Search for the cell housing the specified text and yield its (X, Y) center coordinate. 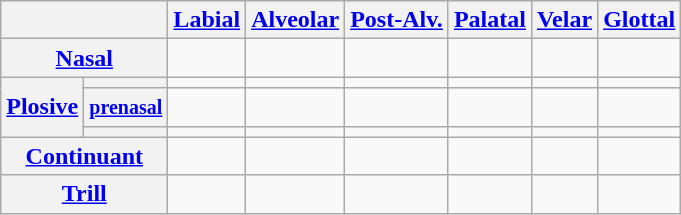
Nasal (84, 58)
Continuant (84, 156)
Plosive (42, 107)
Palatal (490, 20)
Labial (207, 20)
prenasal (126, 107)
Glottal (640, 20)
Velar (564, 20)
Post-Alv. (397, 20)
Trill (84, 194)
Alveolar (296, 20)
